Detect which cell encompasses the target text, then output its (X, Y) center coordinate. 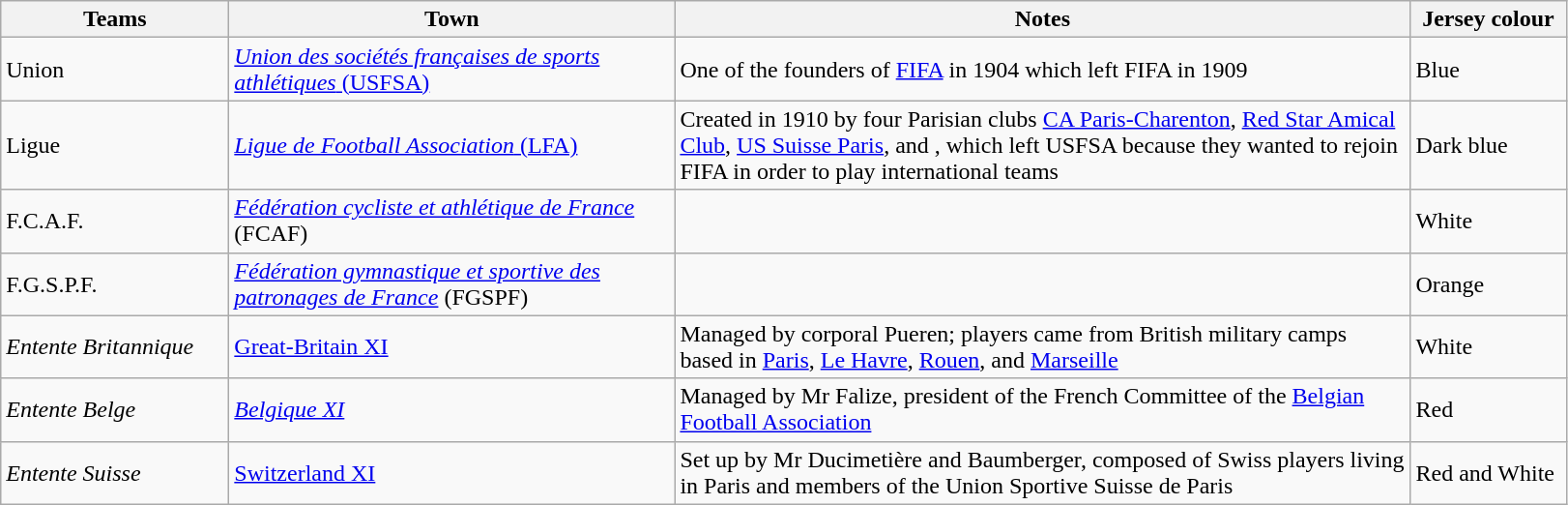
Jersey colour (1489, 19)
Union des sociétés françaises de sports athlétiques (USFSA) (452, 70)
Set up by Mr Ducimetière and Baumberger, composed of Swiss players living in Paris and members of the Union Sportive Suisse de Paris (1042, 472)
Town (452, 19)
Red and White (1489, 472)
Teams (115, 19)
Fédération gymnastique et sportive des patronages de France (FGSPF) (452, 284)
Fédération cycliste et athlétique de France (FCAF) (452, 221)
Great-Britain XI (452, 346)
Union (115, 70)
Belgique XI (452, 410)
Blue (1489, 70)
Entente Britannique (115, 346)
Red (1489, 410)
Managed by Mr Falize, president of the French Committee of the Belgian Football Association (1042, 410)
F.C.A.F. (115, 221)
Entente Suisse (115, 472)
Ligue (115, 145)
Dark blue (1489, 145)
Entente Belge (115, 410)
Notes (1042, 19)
F.G.S.P.F. (115, 284)
Ligue de Football Association (LFA) (452, 145)
Managed by corporal Pueren; players came from British military camps based in Paris, Le Havre, Rouen, and Marseille (1042, 346)
Switzerland XI (452, 472)
Orange (1489, 284)
One of the founders of FIFA in 1904 which left FIFA in 1909 (1042, 70)
